Extract the (X, Y) coordinate from the center of the cell holding the provided text.  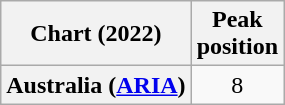
Australia (ARIA) (96, 85)
Chart (2022) (96, 34)
8 (237, 85)
Peak position (237, 34)
